From the cell containing the given text, extract its center point as (x, y) coordinate. 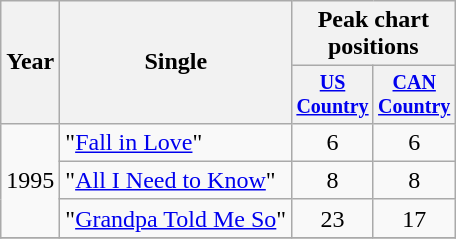
"All I Need to Know" (176, 180)
"Grandpa Told Me So" (176, 218)
Year (30, 62)
1995 (30, 180)
US Country (333, 94)
CAN Country (414, 94)
23 (333, 218)
Single (176, 62)
Peak chartpositions (374, 34)
"Fall in Love" (176, 142)
17 (414, 218)
